Find where the given text appears and provide that cell's center as [X, Y] coordinate. 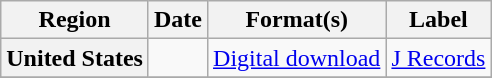
Label [438, 20]
United States [75, 58]
Digital download [297, 58]
Date [178, 20]
Region [75, 20]
Format(s) [297, 20]
J Records [438, 58]
